Scan for the cell matching the given text and deliver its [X, Y] coordinate at center. 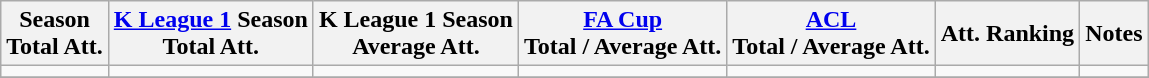
K League 1 SeasonTotal Att. [210, 34]
Notes [1114, 34]
SeasonTotal Att. [55, 34]
K League 1 SeasonAverage Att. [416, 34]
ACLTotal / Average Att. [831, 34]
FA CupTotal / Average Att. [622, 34]
Att. Ranking [1007, 34]
